For the text-containing cell, return its midpoint in [x, y] coordinate format. 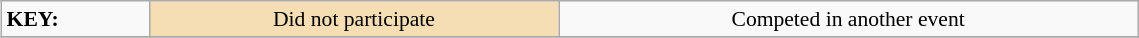
KEY: [76, 19]
Competed in another event [848, 19]
Did not participate [354, 19]
